Find where the given text appears and provide that cell's center as [X, Y] coordinate. 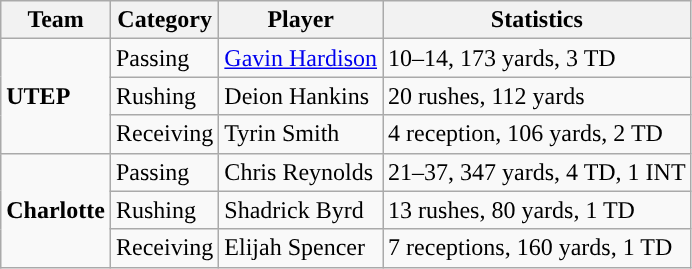
Statistics [538, 20]
7 receptions, 160 yards, 1 TD [538, 248]
Gavin Hardison [301, 58]
Team [56, 20]
Tyrin Smith [301, 134]
21–37, 347 yards, 4 TD, 1 INT [538, 172]
Deion Hankins [301, 96]
Shadrick Byrd [301, 210]
Player [301, 20]
4 reception, 106 yards, 2 TD [538, 134]
UTEP [56, 96]
Chris Reynolds [301, 172]
20 rushes, 112 yards [538, 96]
10–14, 173 yards, 3 TD [538, 58]
Charlotte [56, 210]
13 rushes, 80 yards, 1 TD [538, 210]
Category [164, 20]
Elijah Spencer [301, 248]
